Output the (X, Y) coordinate of the center of the cell containing the given text.  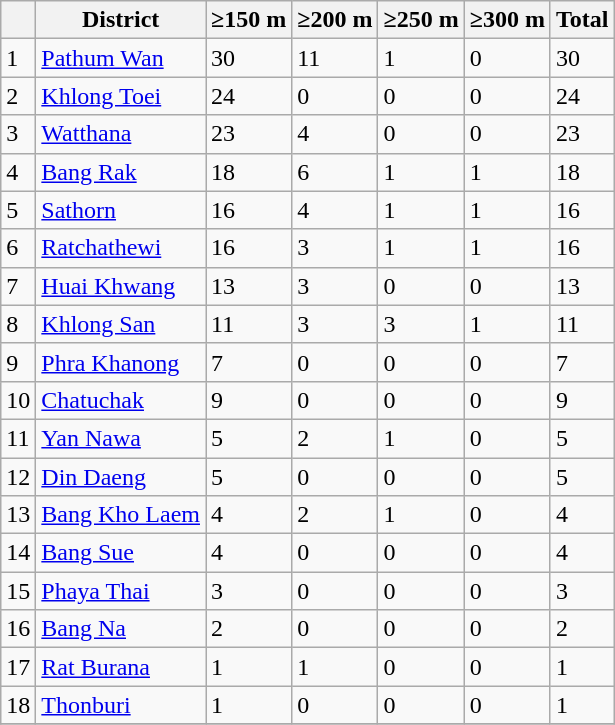
Watthana (121, 134)
Bang Rak (121, 172)
≥250 m (421, 20)
8 (18, 324)
≥300 m (507, 20)
10 (18, 400)
Chatuchak (121, 400)
≥150 m (249, 20)
12 (18, 477)
15 (18, 591)
Phaya Thai (121, 591)
Bang Sue (121, 553)
Yan Nawa (121, 438)
Pathum Wan (121, 58)
Total (582, 20)
Ratchathewi (121, 248)
Huai Khwang (121, 286)
Thonburi (121, 705)
≥200 m (335, 20)
Din Daeng (121, 477)
Bang Kho Laem (121, 515)
Khlong Toei (121, 96)
Bang Na (121, 629)
Khlong San (121, 324)
District (121, 20)
Rat Burana (121, 667)
17 (18, 667)
Sathorn (121, 210)
14 (18, 553)
Phra Khanong (121, 362)
